Return [X, Y] of the center of cell containing provided text 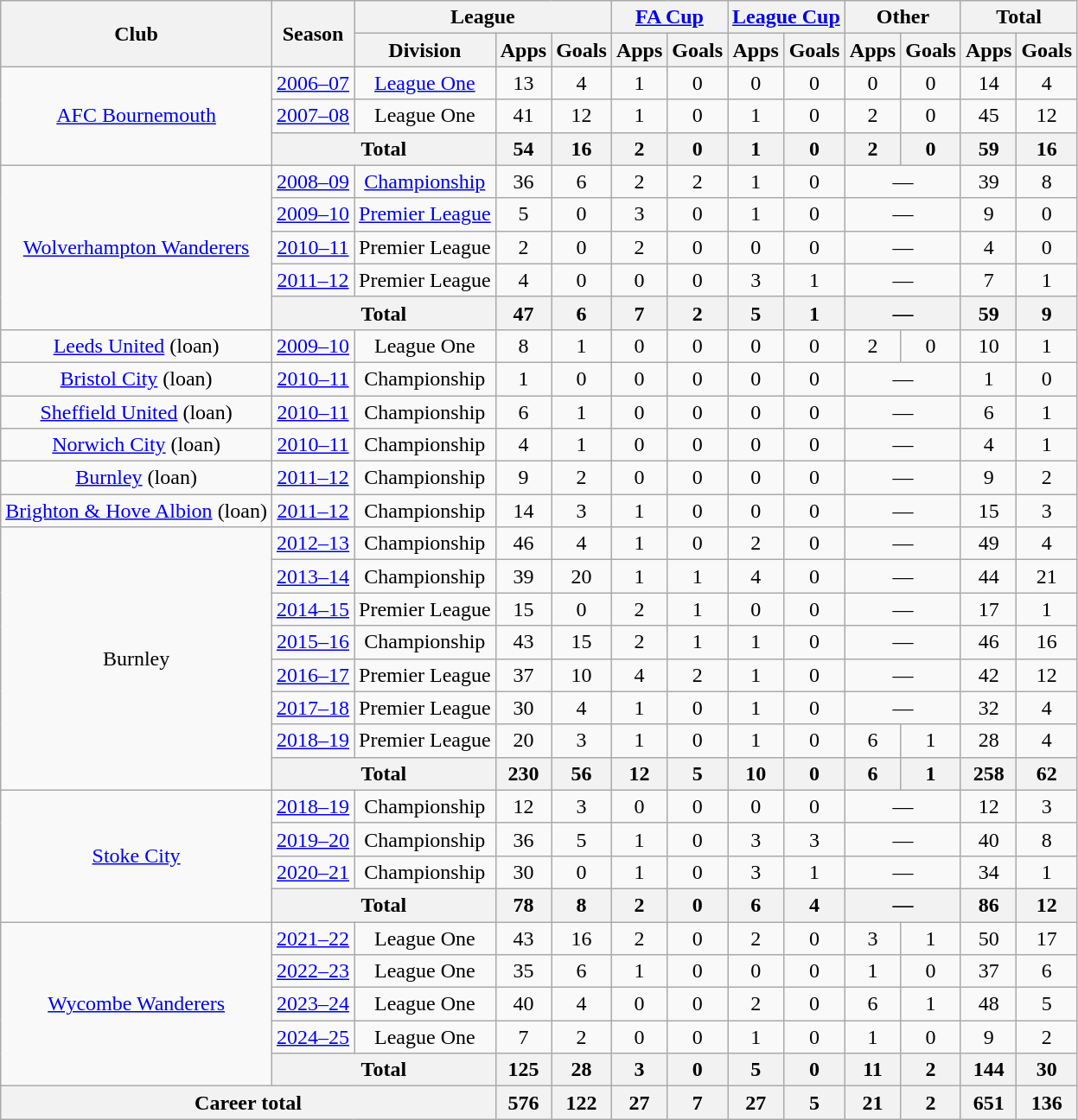
44 [988, 576]
League [483, 17]
Season [313, 34]
2017–18 [313, 708]
2014–15 [313, 609]
League Cup [787, 17]
41 [523, 116]
2019–20 [313, 839]
Bristol City (loan) [137, 379]
Other [903, 17]
Wycombe Wanderers [137, 1003]
Wolverhampton Wanderers [137, 247]
651 [988, 1103]
Leeds United (loan) [137, 346]
56 [582, 773]
2015–16 [313, 642]
AFC Bournemouth [137, 116]
50 [988, 938]
42 [988, 675]
78 [523, 905]
Division [425, 50]
2023–24 [313, 1004]
13 [523, 83]
2006–07 [313, 83]
230 [523, 773]
FA Cup [669, 17]
32 [988, 708]
125 [523, 1070]
Norwich City (loan) [137, 445]
Brighton & Hove Albion (loan) [137, 511]
2022–23 [313, 971]
136 [1047, 1103]
86 [988, 905]
2024–25 [313, 1037]
2021–22 [313, 938]
2013–14 [313, 576]
49 [988, 544]
11 [872, 1070]
122 [582, 1103]
Career total [248, 1103]
34 [988, 872]
144 [988, 1070]
62 [1047, 773]
2016–17 [313, 675]
2012–13 [313, 544]
45 [988, 116]
2008–09 [313, 181]
2020–21 [313, 872]
2007–08 [313, 116]
Sheffield United (loan) [137, 412]
576 [523, 1103]
35 [523, 971]
Burnley [137, 659]
Stoke City [137, 856]
47 [523, 313]
48 [988, 1004]
Club [137, 34]
54 [523, 149]
258 [988, 773]
Burnley (loan) [137, 478]
